From the cell containing the given text, extract its center point as [X, Y] coordinate. 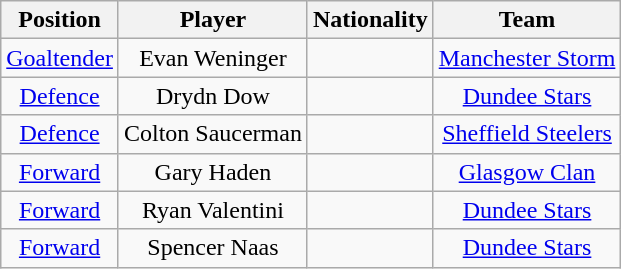
Position [60, 20]
Ryan Valentini [212, 210]
Drydn Dow [212, 96]
Glasgow Clan [527, 172]
Nationality [370, 20]
Evan Weninger [212, 58]
Team [527, 20]
Gary Haden [212, 172]
Colton Saucerman [212, 134]
Manchester Storm [527, 58]
Goaltender [60, 58]
Sheffield Steelers [527, 134]
Player [212, 20]
Spencer Naas [212, 248]
